Extract the (X, Y) coordinate from the center of the cell holding the provided text.  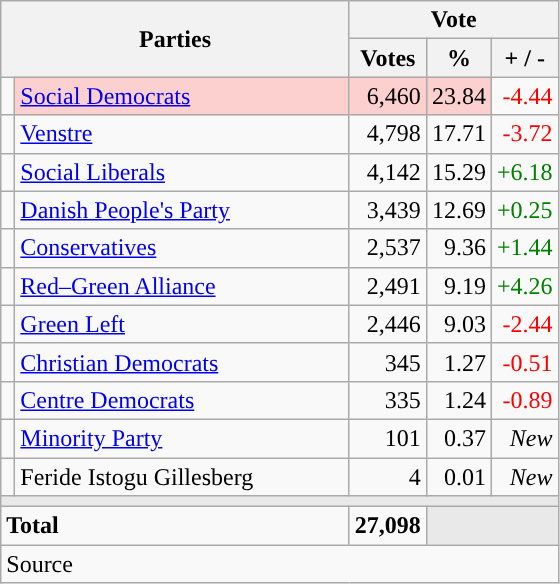
Green Left (182, 324)
+6.18 (524, 172)
Minority Party (182, 438)
23.84 (458, 96)
4,798 (388, 134)
0.01 (458, 477)
Christian Democrats (182, 362)
-0.89 (524, 400)
Centre Democrats (182, 400)
101 (388, 438)
345 (388, 362)
+0.25 (524, 210)
9.36 (458, 248)
1.24 (458, 400)
-0.51 (524, 362)
6,460 (388, 96)
Source (280, 564)
-2.44 (524, 324)
-4.44 (524, 96)
335 (388, 400)
2,446 (388, 324)
+4.26 (524, 286)
Conservatives (182, 248)
Votes (388, 58)
2,491 (388, 286)
+ / - (524, 58)
Feride Istogu Gillesberg (182, 477)
15.29 (458, 172)
Total (176, 526)
Red–Green Alliance (182, 286)
4 (388, 477)
Social Democrats (182, 96)
-3.72 (524, 134)
9.19 (458, 286)
+1.44 (524, 248)
0.37 (458, 438)
Vote (454, 20)
Parties (176, 39)
27,098 (388, 526)
Venstre (182, 134)
4,142 (388, 172)
12.69 (458, 210)
% (458, 58)
Danish People's Party (182, 210)
3,439 (388, 210)
Social Liberals (182, 172)
9.03 (458, 324)
2,537 (388, 248)
17.71 (458, 134)
1.27 (458, 362)
